Provide the [X, Y] coordinate of the cell's center where the given text is located.  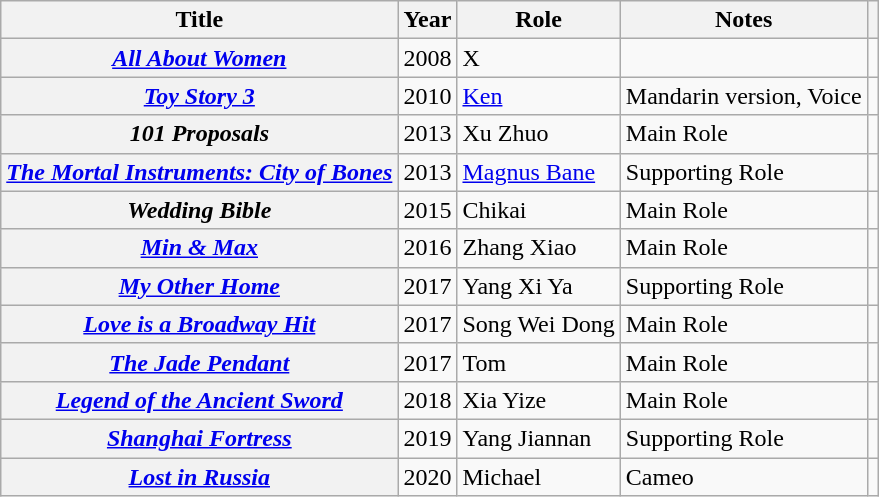
Love is a Broadway Hit [200, 324]
The Jade Pendant [200, 362]
Notes [744, 20]
Song Wei Dong [538, 324]
Zhang Xiao [538, 248]
Title [200, 20]
2015 [428, 210]
Mandarin version, Voice [744, 96]
Min & Max [200, 248]
Legend of the Ancient Sword [200, 400]
Chikai [538, 210]
Michael [538, 477]
2010 [428, 96]
Yang Jiannan [538, 438]
Ken [538, 96]
Toy Story 3 [200, 96]
Magnus Bane [538, 172]
Year [428, 20]
All About Women [200, 58]
Wedding Bible [200, 210]
Yang Xi Ya [538, 286]
Xia Yize [538, 400]
Lost in Russia [200, 477]
Role [538, 20]
The Mortal Instruments: City of Bones [200, 172]
My Other Home [200, 286]
X [538, 58]
2018 [428, 400]
Tom [538, 362]
2020 [428, 477]
Xu Zhuo [538, 134]
Shanghai Fortress [200, 438]
2016 [428, 248]
2019 [428, 438]
Cameo [744, 477]
101 Proposals [200, 134]
2008 [428, 58]
